From the cell containing the given text, extract its center point as [X, Y] coordinate. 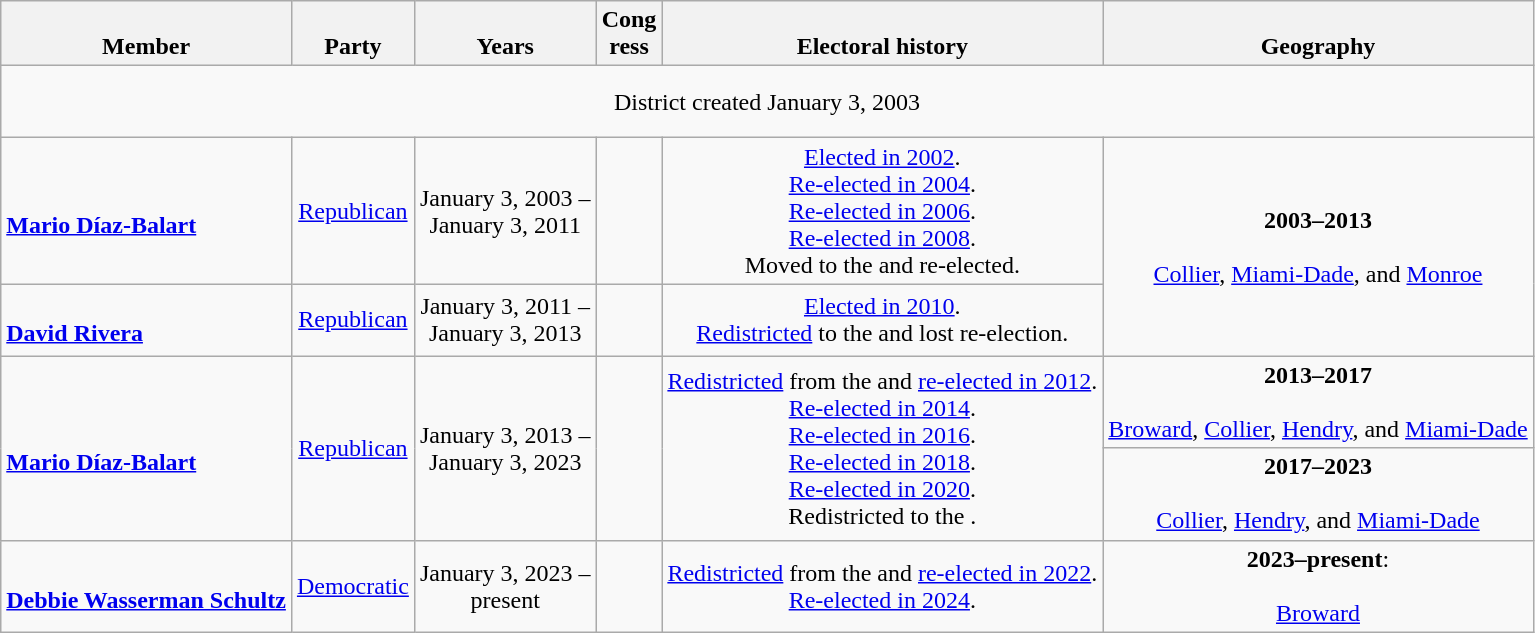
Democratic [352, 586]
2017–2023Collier, Hendry, and Miami-Dade [1318, 494]
January 3, 2023 –present [505, 586]
Elected in 2002.Re-elected in 2004.Re-elected in 2006.Re-elected in 2008.Moved to the and re-elected. [882, 211]
David Rivera [146, 320]
2023–present:Broward [1318, 586]
Party [352, 34]
Debbie Wasserman Schultz [146, 586]
Geography [1318, 34]
Electoral history [882, 34]
Redistricted from the and re-elected in 2022.Re-elected in 2024. [882, 586]
District created January 3, 2003 [767, 102]
Elected in 2010.Redistricted to the and lost re-election. [882, 320]
January 3, 2013 –January 3, 2023 [505, 448]
Years [505, 34]
Congress [629, 34]
January 3, 2003 –January 3, 2011 [505, 211]
2013–2017Broward, Collier, Hendry, and Miami-Dade [1318, 402]
Member [146, 34]
2003–2013Collier, Miami-Dade, and Monroe [1318, 247]
January 3, 2011 –January 3, 2013 [505, 320]
Redistricted from the and re-elected in 2012.Re-elected in 2014.Re-elected in 2016.Re-elected in 2018.Re-elected in 2020.Redistricted to the . [882, 448]
